Detect which cell encompasses the target text, then output its (X, Y) center coordinate. 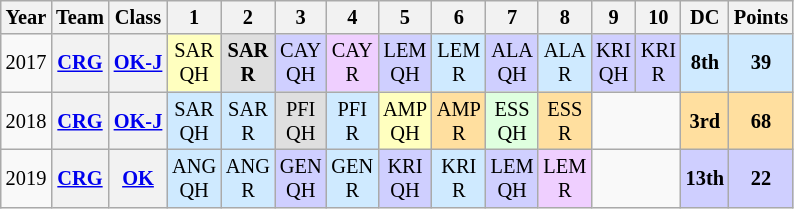
13th (705, 178)
Team (80, 17)
2 (248, 17)
CAYR (352, 63)
ANGQH (194, 178)
2017 (26, 63)
AMPR (459, 121)
2019 (26, 178)
ANGR (248, 178)
3rd (705, 121)
DC (705, 17)
PFIQH (301, 121)
ESSR (564, 121)
22 (761, 178)
10 (658, 17)
3 (301, 17)
8th (705, 63)
GENR (352, 178)
9 (614, 17)
8 (564, 17)
GENQH (301, 178)
AMPQH (405, 121)
6 (459, 17)
39 (761, 63)
7 (512, 17)
ALAQH (512, 63)
2018 (26, 121)
Points (761, 17)
4 (352, 17)
CAYQH (301, 63)
Year (26, 17)
68 (761, 121)
OK (138, 178)
PFIR (352, 121)
ALAR (564, 63)
5 (405, 17)
1 (194, 17)
ESSQH (512, 121)
Class (138, 17)
